Output the (X, Y) coordinate of the center of the cell containing the given text.  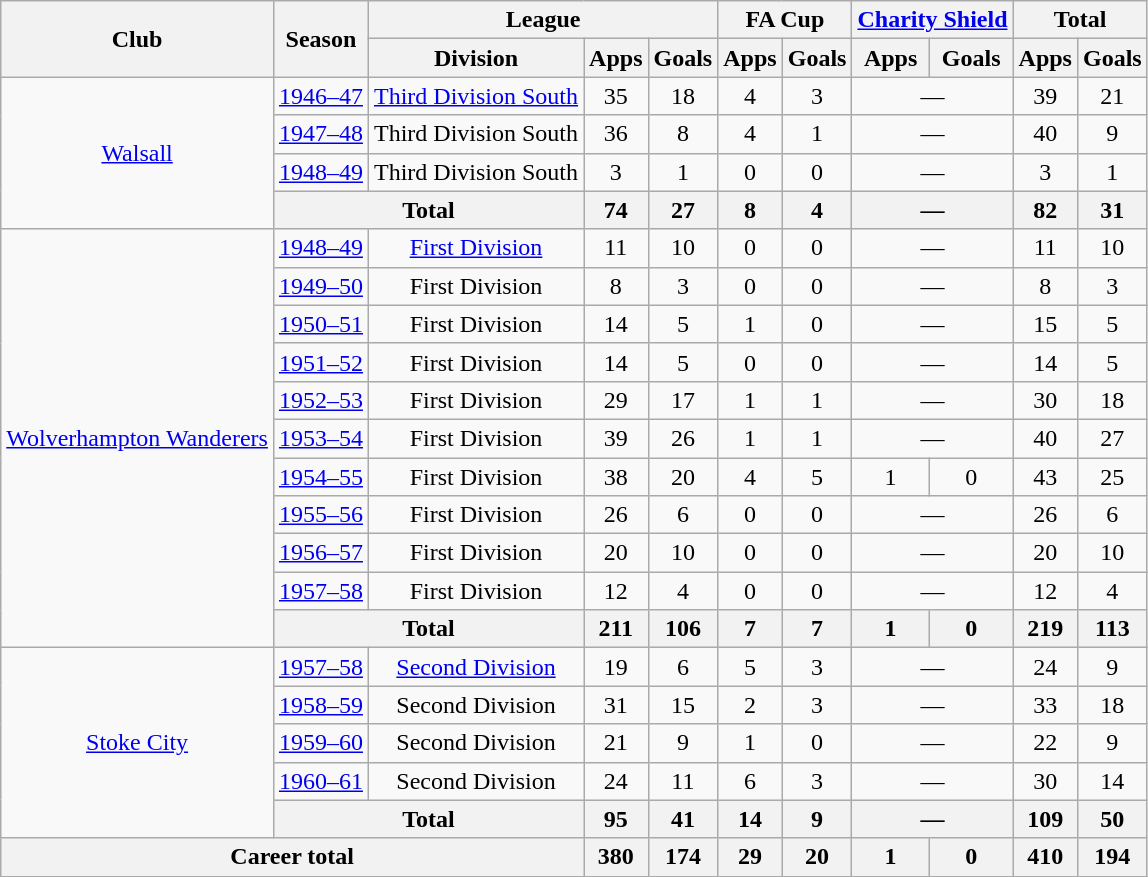
219 (1045, 629)
1952–53 (320, 400)
2 (750, 705)
FA Cup (785, 20)
Stoke City (138, 743)
33 (1045, 705)
106 (683, 629)
Walsall (138, 153)
25 (1112, 477)
41 (683, 819)
36 (616, 134)
113 (1112, 629)
95 (616, 819)
1949–50 (320, 286)
Club (138, 39)
1947–48 (320, 134)
380 (616, 857)
43 (1045, 477)
1960–61 (320, 781)
50 (1112, 819)
1959–60 (320, 743)
17 (683, 400)
194 (1112, 857)
League (542, 20)
Charity Shield (932, 20)
1955–56 (320, 515)
Season (320, 39)
38 (616, 477)
1946–47 (320, 96)
211 (616, 629)
1953–54 (320, 438)
74 (616, 210)
1950–51 (320, 324)
174 (683, 857)
109 (1045, 819)
35 (616, 96)
Career total (292, 857)
Wolverhampton Wanderers (138, 438)
1958–59 (320, 705)
82 (1045, 210)
410 (1045, 857)
19 (616, 667)
1956–57 (320, 553)
22 (1045, 743)
1951–52 (320, 362)
Division (476, 58)
1954–55 (320, 477)
